Detect which cell encompasses the target text, then output its [x, y] center coordinate. 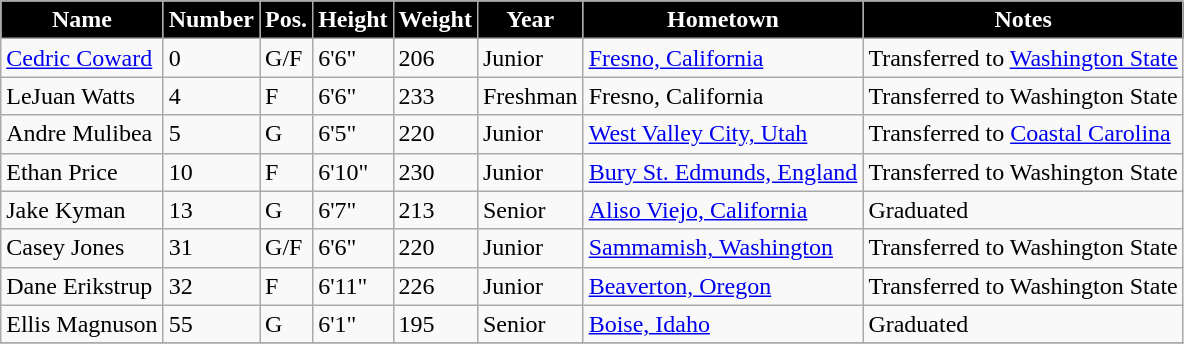
206 [435, 58]
Casey Jones [82, 248]
LeJuan Watts [82, 96]
Dane Erikstrup [82, 286]
Pos. [286, 20]
Aliso Viejo, California [723, 210]
Number [211, 20]
230 [435, 172]
Weight [435, 20]
West Valley City, Utah [723, 134]
Year [530, 20]
4 [211, 96]
Notes [1023, 20]
Sammamish, Washington [723, 248]
6'1" [353, 324]
Transferred to Coastal Carolina [1023, 134]
6'5" [353, 134]
Cedric Coward [82, 58]
Ethan Price [82, 172]
13 [211, 210]
32 [211, 286]
6'11" [353, 286]
233 [435, 96]
Jake Kyman [82, 210]
55 [211, 324]
Ellis Magnuson [82, 324]
6'10" [353, 172]
Hometown [723, 20]
226 [435, 286]
Andre Mulibea [82, 134]
5 [211, 134]
213 [435, 210]
Beaverton, Oregon [723, 286]
0 [211, 58]
Name [82, 20]
Bury St. Edmunds, England [723, 172]
10 [211, 172]
Height [353, 20]
Boise, Idaho [723, 324]
195 [435, 324]
31 [211, 248]
6'7" [353, 210]
Freshman [530, 96]
